Provide the (X, Y) coordinate of the cell's center where the given text is located.  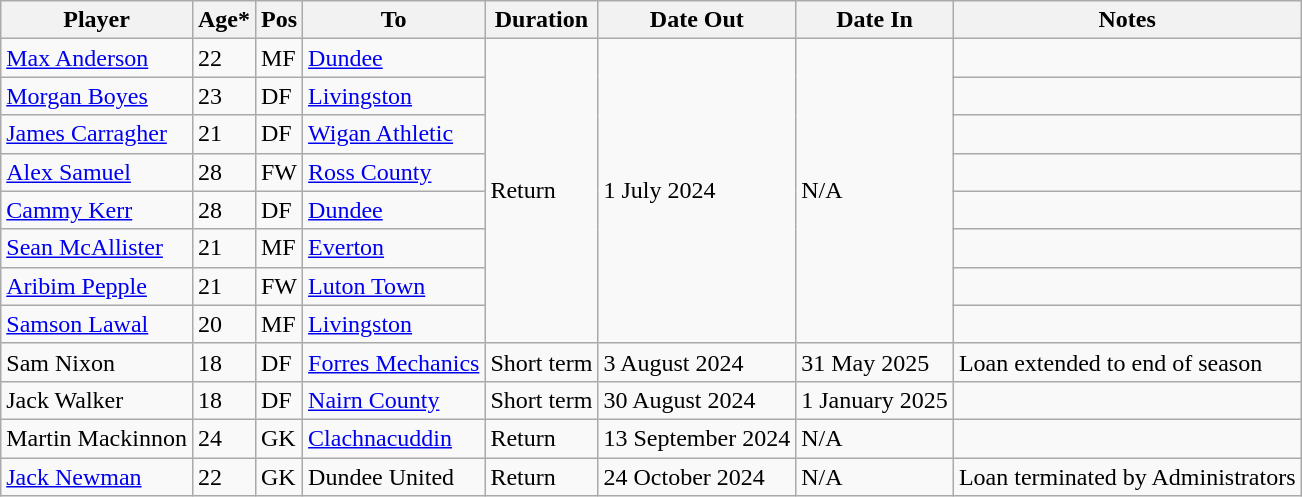
Forres Mechanics (394, 362)
To (394, 20)
1 July 2024 (697, 191)
Nairn County (394, 400)
Date In (875, 20)
Alex Samuel (97, 172)
Morgan Boyes (97, 96)
Aribim Pepple (97, 286)
Cammy Kerr (97, 210)
Dundee United (394, 477)
Clachnacuddin (394, 438)
Pos (278, 20)
Date Out (697, 20)
Duration (542, 20)
Samson Lawal (97, 324)
Sean McAllister (97, 248)
13 September 2024 (697, 438)
1 January 2025 (875, 400)
20 (224, 324)
Martin Mackinnon (97, 438)
Notes (1127, 20)
24 October 2024 (697, 477)
30 August 2024 (697, 400)
24 (224, 438)
Jack Walker (97, 400)
Player (97, 20)
Ross County (394, 172)
3 August 2024 (697, 362)
Wigan Athletic (394, 134)
Loan terminated by Administrators (1127, 477)
Everton (394, 248)
Luton Town (394, 286)
Jack Newman (97, 477)
Sam Nixon (97, 362)
Age* (224, 20)
31 May 2025 (875, 362)
Loan extended to end of season (1127, 362)
23 (224, 96)
Max Anderson (97, 58)
James Carragher (97, 134)
